Return the (x, y) coordinate for the center point of the cell that contains the specified text.  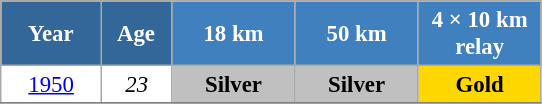
18 km (234, 34)
1950 (52, 85)
Age (136, 34)
23 (136, 85)
50 km (356, 34)
Gold (480, 85)
4 × 10 km relay (480, 34)
Year (52, 34)
